Capture the cell that displays the provided text and extract its (X, Y) central coordinate. 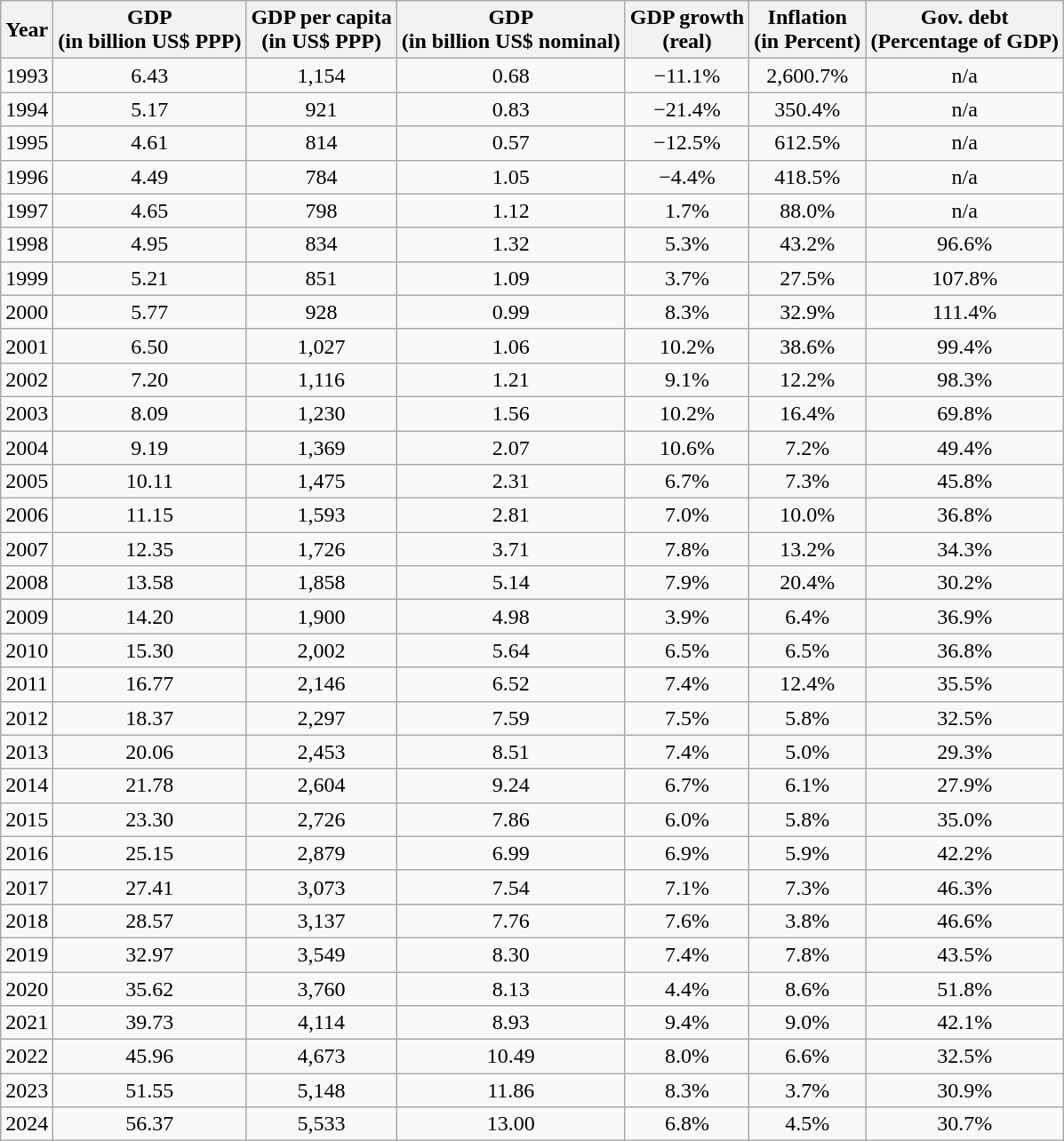
GDP per capita(in US$ PPP) (322, 30)
7.59 (510, 718)
5.64 (510, 650)
1.06 (510, 346)
4.49 (149, 177)
2016 (27, 853)
7.6% (686, 921)
9.1% (686, 379)
1997 (27, 211)
23.30 (149, 819)
16.77 (149, 684)
45.96 (149, 1057)
96.6% (965, 244)
42.2% (965, 853)
6.1% (807, 786)
30.7% (965, 1124)
2,879 (322, 853)
1.09 (510, 278)
1,369 (322, 447)
4.95 (149, 244)
834 (322, 244)
13.00 (510, 1124)
9.4% (686, 1023)
8.0% (686, 1057)
−21.4% (686, 109)
7.2% (807, 447)
2.81 (510, 515)
2006 (27, 515)
38.6% (807, 346)
1996 (27, 177)
20.4% (807, 583)
4,114 (322, 1023)
3.9% (686, 617)
2002 (27, 379)
30.9% (965, 1090)
6.8% (686, 1124)
7.5% (686, 718)
1,858 (322, 583)
2023 (27, 1090)
2020 (27, 989)
16.4% (807, 413)
27.5% (807, 278)
42.1% (965, 1023)
Inflation(in Percent) (807, 30)
45.8% (965, 482)
−11.1% (686, 76)
21.78 (149, 786)
43.2% (807, 244)
51.8% (965, 989)
1,154 (322, 76)
1.12 (510, 211)
2019 (27, 954)
36.9% (965, 617)
2,146 (322, 684)
6.52 (510, 684)
46.6% (965, 921)
8.09 (149, 413)
32.97 (149, 954)
12.2% (807, 379)
784 (322, 177)
1,230 (322, 413)
798 (322, 211)
27.41 (149, 887)
6.6% (807, 1057)
30.2% (965, 583)
5,533 (322, 1124)
107.8% (965, 278)
3,549 (322, 954)
1.7% (686, 211)
7.76 (510, 921)
10.49 (510, 1057)
8.13 (510, 989)
0.57 (510, 143)
34.3% (965, 549)
5,148 (322, 1090)
612.5% (807, 143)
51.55 (149, 1090)
−12.5% (686, 143)
1,475 (322, 482)
2018 (27, 921)
7.20 (149, 379)
921 (322, 109)
418.5% (807, 177)
27.9% (965, 786)
35.5% (965, 684)
98.3% (965, 379)
350.4% (807, 109)
13.2% (807, 549)
39.73 (149, 1023)
2024 (27, 1124)
2013 (27, 752)
2000 (27, 312)
2015 (27, 819)
7.9% (686, 583)
2021 (27, 1023)
1,726 (322, 549)
4.98 (510, 617)
928 (322, 312)
2.07 (510, 447)
1993 (27, 76)
5.77 (149, 312)
814 (322, 143)
11.15 (149, 515)
1,900 (322, 617)
2,604 (322, 786)
3.8% (807, 921)
2012 (27, 718)
2017 (27, 887)
2011 (27, 684)
7.86 (510, 819)
9.19 (149, 447)
8.30 (510, 954)
0.68 (510, 76)
6.43 (149, 76)
25.15 (149, 853)
2008 (27, 583)
2004 (27, 447)
5.3% (686, 244)
2003 (27, 413)
6.50 (149, 346)
88.0% (807, 211)
4.65 (149, 211)
851 (322, 278)
5.21 (149, 278)
7.1% (686, 887)
4.4% (686, 989)
2014 (27, 786)
15.30 (149, 650)
49.4% (965, 447)
1,116 (322, 379)
11.86 (510, 1090)
Year (27, 30)
2.31 (510, 482)
1.05 (510, 177)
1,593 (322, 515)
1994 (27, 109)
9.0% (807, 1023)
1995 (27, 143)
6.9% (686, 853)
7.54 (510, 887)
0.83 (510, 109)
1.21 (510, 379)
1998 (27, 244)
3,073 (322, 887)
2,600.7% (807, 76)
2,453 (322, 752)
1.32 (510, 244)
6.4% (807, 617)
12.4% (807, 684)
2,726 (322, 819)
6.0% (686, 819)
1999 (27, 278)
2010 (27, 650)
12.35 (149, 549)
56.37 (149, 1124)
1.56 (510, 413)
20.06 (149, 752)
2005 (27, 482)
GDP(in billion US$ PPP) (149, 30)
4.5% (807, 1124)
35.0% (965, 819)
111.4% (965, 312)
GDP(in billion US$ nominal) (510, 30)
−4.4% (686, 177)
5.17 (149, 109)
3,137 (322, 921)
7.0% (686, 515)
2022 (27, 1057)
28.57 (149, 921)
3.71 (510, 549)
5.0% (807, 752)
32.9% (807, 312)
1,027 (322, 346)
14.20 (149, 617)
2009 (27, 617)
10.11 (149, 482)
5.14 (510, 583)
99.4% (965, 346)
2,002 (322, 650)
2001 (27, 346)
2,297 (322, 718)
GDP growth(real) (686, 30)
29.3% (965, 752)
4,673 (322, 1057)
9.24 (510, 786)
4.61 (149, 143)
8.6% (807, 989)
43.5% (965, 954)
2007 (27, 549)
3,760 (322, 989)
6.99 (510, 853)
18.37 (149, 718)
35.62 (149, 989)
8.51 (510, 752)
0.99 (510, 312)
10.0% (807, 515)
10.6% (686, 447)
Gov. debt(Percentage of GDP) (965, 30)
5.9% (807, 853)
46.3% (965, 887)
8.93 (510, 1023)
69.8% (965, 413)
13.58 (149, 583)
